Provide the (x, y) coordinate of the cell's center where the given text is located.  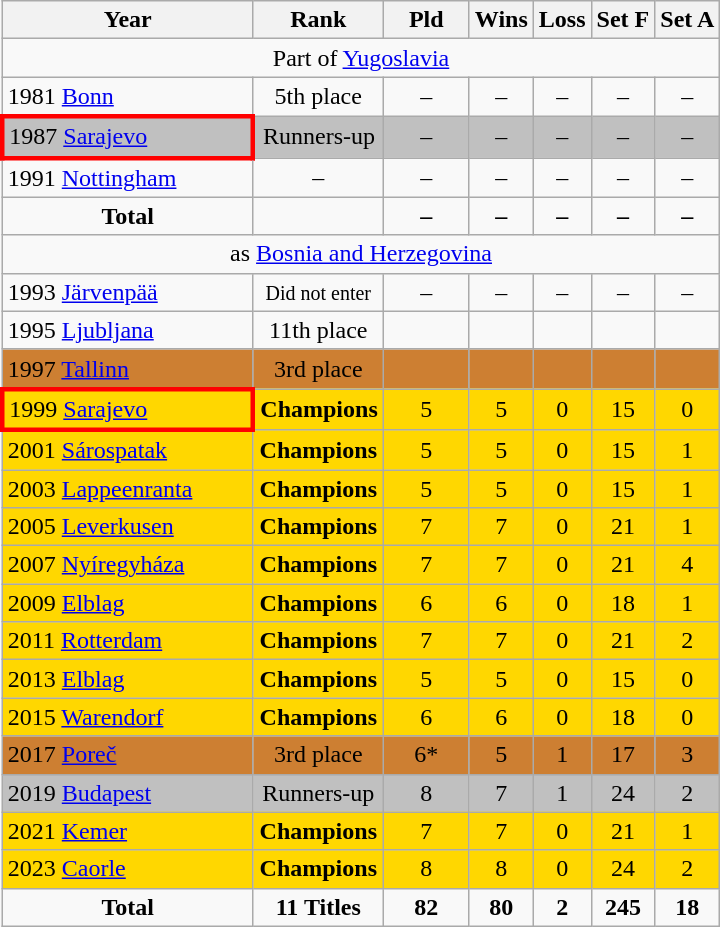
Year (128, 20)
82 (426, 907)
Did not enter (318, 292)
2009 Elblag (128, 603)
2003 Lappeenranta (128, 489)
3 (688, 755)
80 (501, 907)
2015 Warendorf (128, 717)
17 (623, 755)
4 (688, 565)
6* (426, 755)
Loss (562, 20)
Set F (623, 20)
2011 Rotterdam (128, 641)
Rank (318, 20)
2021 Kemer (128, 831)
2013 Elblag (128, 679)
Wins (501, 20)
5th place (318, 97)
1993 Järvenpää (128, 292)
245 (623, 907)
1997 Tallinn (128, 369)
2005 Leverkusen (128, 527)
1995 Ljubljana (128, 330)
2007 Nyíregyháza (128, 565)
as Bosnia and Herzegovina (361, 254)
2023 Caorle (128, 869)
1999 Sarajevo (128, 410)
Set A (688, 20)
1991 Nottingham (128, 178)
Part of Yugoslavia (361, 58)
2019 Budapest (128, 793)
11 Titles (318, 907)
1987 Sarajevo (128, 136)
1981 Bonn (128, 97)
2017 Poreč (128, 755)
Pld (426, 20)
2001 Sárospatak (128, 450)
11th place (318, 330)
